Locate the cell with the specified text and output its [x, y] center coordinate. 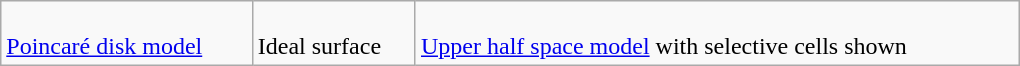
Poincaré disk model [127, 34]
Ideal surface [334, 34]
Upper half space model with selective cells shown [717, 34]
